Locate the cell with the specified text and output its (X, Y) center coordinate. 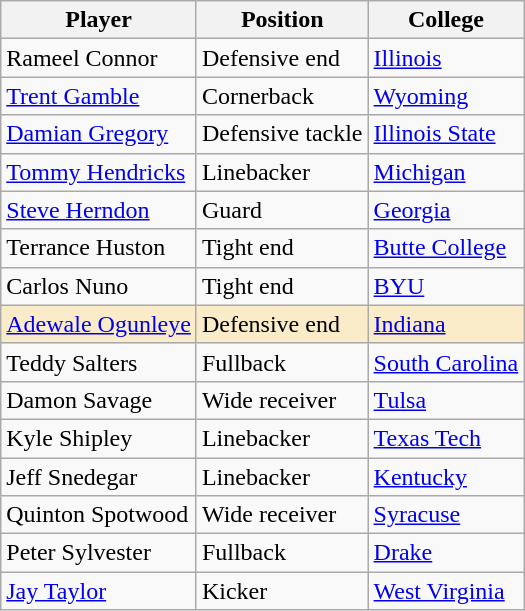
Peter Sylvester (99, 553)
Defensive tackle (282, 134)
South Carolina (446, 362)
Damon Savage (99, 400)
Rameel Connor (99, 58)
Cornerback (282, 96)
Teddy Salters (99, 362)
Quinton Spotwood (99, 515)
Illinois (446, 58)
Butte College (446, 248)
College (446, 20)
Terrance Huston (99, 248)
Illinois State (446, 134)
Kyle Shipley (99, 438)
Carlos Nuno (99, 286)
Georgia (446, 210)
West Virginia (446, 591)
Wyoming (446, 96)
Kicker (282, 591)
Guard (282, 210)
Syracuse (446, 515)
Damian Gregory (99, 134)
Trent Gamble (99, 96)
Player (99, 20)
Jeff Snedegar (99, 477)
Tommy Hendricks (99, 172)
Texas Tech (446, 438)
Steve Herndon (99, 210)
Jay Taylor (99, 591)
Position (282, 20)
Tulsa (446, 400)
Indiana (446, 324)
BYU (446, 286)
Michigan (446, 172)
Kentucky (446, 477)
Adewale Ogunleye (99, 324)
Drake (446, 553)
